From the cell containing the given text, extract its center point as [x, y] coordinate. 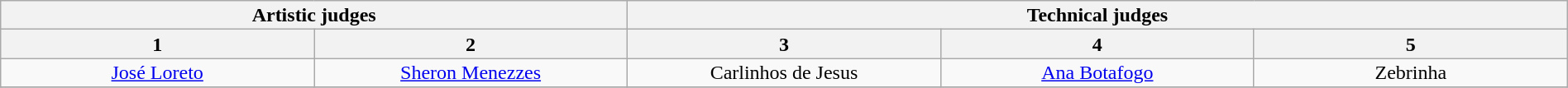
José Loreto [157, 72]
Ana Botafogo [1097, 72]
Zebrinha [1411, 72]
Technical judges [1098, 15]
Carlinhos de Jesus [784, 72]
3 [784, 44]
5 [1411, 44]
1 [157, 44]
Artistic judges [314, 15]
Sheron Menezzes [471, 72]
4 [1097, 44]
2 [471, 44]
